Determine the [X, Y] coordinate at the center of the cell enclosing the given text.  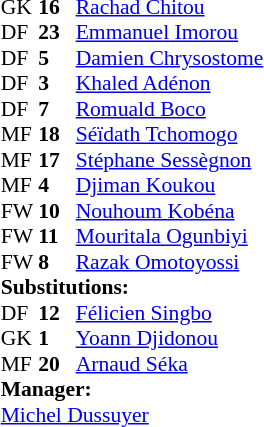
Razak Omotoyossi [170, 262]
12 [57, 313]
Arnaud Séka [170, 364]
5 [57, 58]
Manager: [132, 389]
Mouritala Ogunbiyi [170, 237]
4 [57, 185]
18 [57, 135]
10 [57, 211]
8 [57, 262]
Khaled Adénon [170, 83]
Nouhoum Kobéna [170, 211]
7 [57, 109]
Séïdath Tchomogo [170, 135]
Emmanuel Imorou [170, 33]
1 [57, 339]
Félicien Singbo [170, 313]
Yoann Djidonou [170, 339]
Stéphane Sessègnon [170, 160]
23 [57, 33]
11 [57, 237]
Djiman Koukou [170, 185]
20 [57, 364]
17 [57, 160]
Damien Chrysostome [170, 58]
GK [20, 339]
3 [57, 83]
Substitutions: [132, 287]
Romuald Boco [170, 109]
